Return the (X, Y) coordinate for the center point of the cell that contains the specified text.  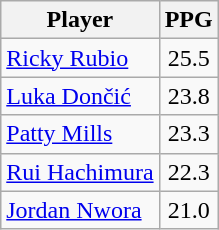
Rui Hachimura (80, 172)
Patty Mills (80, 134)
Ricky Rubio (80, 58)
PPG (188, 20)
25.5 (188, 58)
22.3 (188, 172)
21.0 (188, 210)
Luka Dončić (80, 96)
23.8 (188, 96)
Jordan Nwora (80, 210)
Player (80, 20)
23.3 (188, 134)
